Search for the cell housing the specified text and yield its [x, y] center coordinate. 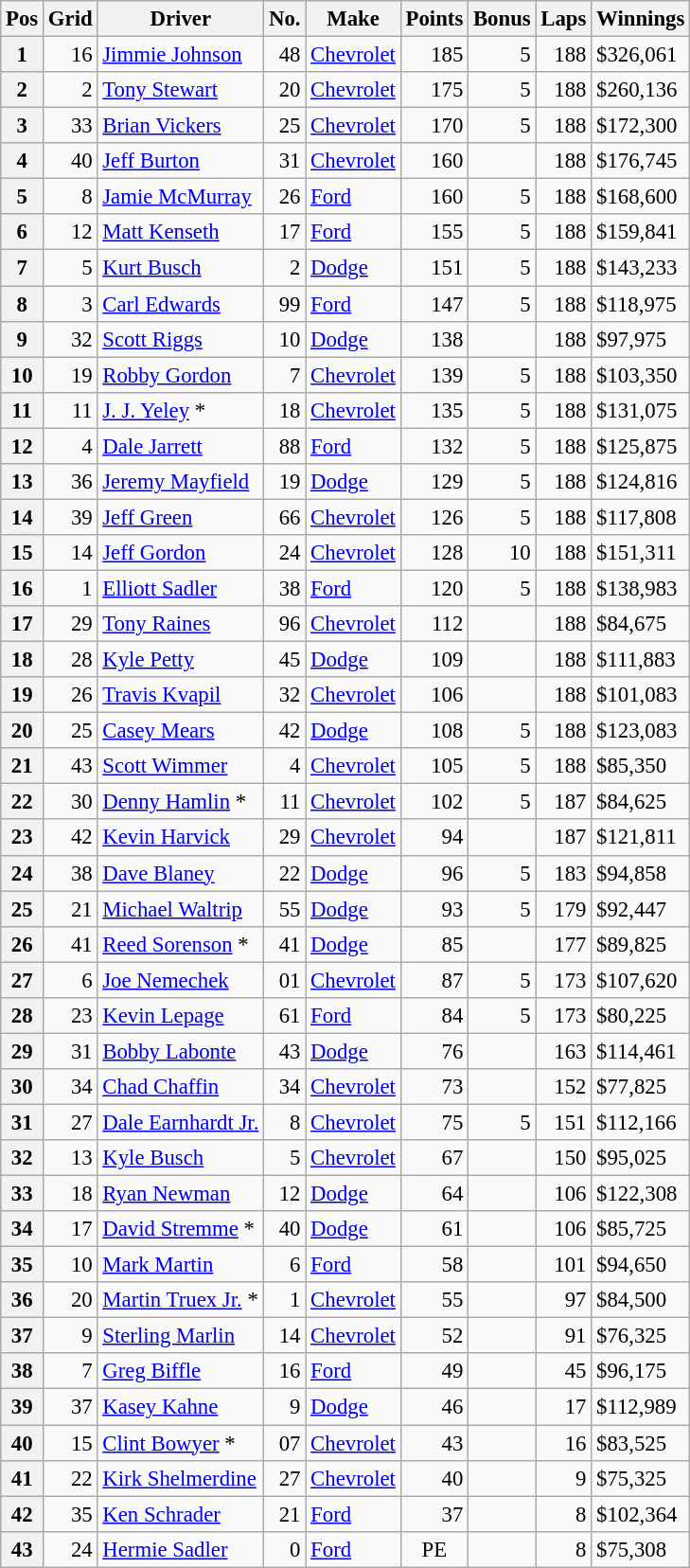
Dale Earnhardt Jr. [181, 1122]
$80,225 [641, 1016]
Kirk Shelmerdine [181, 1478]
$159,841 [641, 232]
52 [433, 1336]
$76,325 [641, 1336]
$101,083 [641, 695]
$124,816 [641, 482]
Pos [23, 19]
135 [433, 410]
Dale Jarrett [181, 446]
$111,883 [641, 660]
$83,525 [641, 1443]
$117,808 [641, 517]
101 [564, 1265]
91 [564, 1336]
$125,875 [641, 446]
Driver [181, 19]
105 [433, 766]
J. J. Yeley * [181, 410]
Jeff Gordon [181, 553]
147 [433, 304]
Winnings [641, 19]
$96,175 [641, 1372]
$89,825 [641, 944]
97 [564, 1300]
Kasey Kahne [181, 1407]
$168,600 [641, 197]
183 [564, 873]
49 [433, 1372]
129 [433, 482]
Michael Waltrip [181, 909]
138 [433, 339]
170 [433, 126]
Ken Schrader [181, 1514]
$260,136 [641, 90]
$84,625 [641, 802]
163 [564, 1051]
102 [433, 802]
66 [285, 517]
109 [433, 660]
67 [433, 1158]
$114,461 [641, 1051]
$138,983 [641, 588]
48 [285, 55]
Kyle Petty [181, 660]
Chad Chaffin [181, 1087]
94 [433, 838]
Matt Kenseth [181, 232]
$112,166 [641, 1122]
Jimmie Johnson [181, 55]
Points [433, 19]
$112,989 [641, 1407]
$84,500 [641, 1300]
Joe Nemechek [181, 980]
$97,975 [641, 339]
139 [433, 375]
Bonus [502, 19]
David Stremme * [181, 1229]
132 [433, 446]
0 [285, 1549]
$326,061 [641, 55]
120 [433, 588]
175 [433, 90]
99 [285, 304]
$123,083 [641, 731]
Reed Sorenson * [181, 944]
$84,675 [641, 624]
87 [433, 980]
$75,308 [641, 1549]
126 [433, 517]
Make [353, 19]
Jeff Green [181, 517]
Scott Riggs [181, 339]
Bobby Labonte [181, 1051]
Clint Bowyer * [181, 1443]
01 [285, 980]
Sterling Marlin [181, 1336]
155 [433, 232]
Travis Kvapil [181, 695]
Robby Gordon [181, 375]
Scott Wimmer [181, 766]
$94,650 [641, 1265]
Denny Hamlin * [181, 802]
No. [285, 19]
Jeff Burton [181, 161]
88 [285, 446]
$176,745 [641, 161]
Ryan Newman [181, 1194]
$102,364 [641, 1514]
$95,025 [641, 1158]
$85,725 [641, 1229]
$131,075 [641, 410]
46 [433, 1407]
Martin Truex Jr. * [181, 1300]
Tony Raines [181, 624]
Carl Edwards [181, 304]
150 [564, 1158]
76 [433, 1051]
85 [433, 944]
Grid [70, 19]
$75,325 [641, 1478]
128 [433, 553]
$151,311 [641, 553]
179 [564, 909]
185 [433, 55]
Tony Stewart [181, 90]
Jamie McMurray [181, 197]
$92,447 [641, 909]
Brian Vickers [181, 126]
$143,233 [641, 268]
Kurt Busch [181, 268]
$103,350 [641, 375]
75 [433, 1122]
$94,858 [641, 873]
Casey Mears [181, 731]
Laps [564, 19]
Mark Martin [181, 1265]
84 [433, 1016]
Elliott Sadler [181, 588]
93 [433, 909]
Kyle Busch [181, 1158]
$172,300 [641, 126]
Greg Biffle [181, 1372]
Jeremy Mayfield [181, 482]
$118,975 [641, 304]
Kevin Harvick [181, 838]
$121,811 [641, 838]
07 [285, 1443]
64 [433, 1194]
Hermie Sadler [181, 1549]
Dave Blaney [181, 873]
$85,350 [641, 766]
73 [433, 1087]
$77,825 [641, 1087]
PE [433, 1549]
108 [433, 731]
177 [564, 944]
112 [433, 624]
152 [564, 1087]
58 [433, 1265]
Kevin Lepage [181, 1016]
$107,620 [641, 980]
$122,308 [641, 1194]
